Search for the cell housing the specified text and yield its [X, Y] center coordinate. 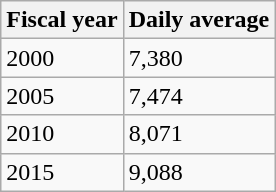
9,088 [199, 172]
8,071 [199, 134]
Fiscal year [62, 20]
7,474 [199, 96]
7,380 [199, 58]
2005 [62, 96]
2010 [62, 134]
2015 [62, 172]
Daily average [199, 20]
2000 [62, 58]
